From the cell containing the given text, extract its center point as [x, y] coordinate. 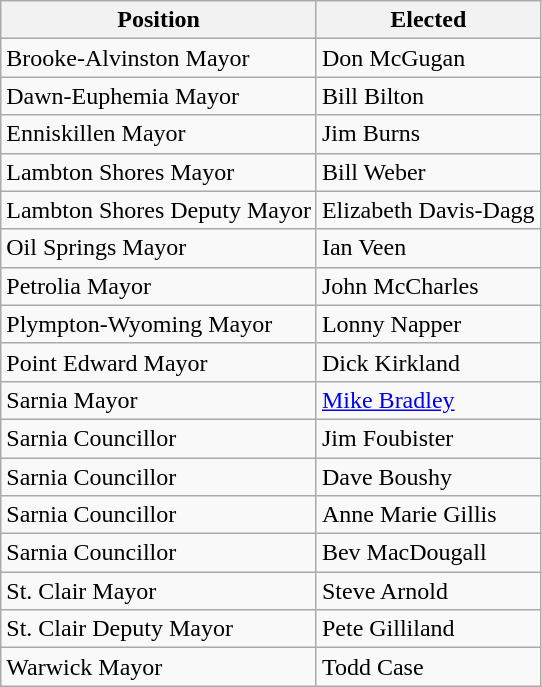
Lambton Shores Mayor [159, 172]
Jim Burns [428, 134]
Petrolia Mayor [159, 286]
Elected [428, 20]
Steve Arnold [428, 591]
Dave Boushy [428, 477]
Dick Kirkland [428, 362]
Brooke-Alvinston Mayor [159, 58]
Point Edward Mayor [159, 362]
Lonny Napper [428, 324]
Warwick Mayor [159, 667]
Anne Marie Gillis [428, 515]
Elizabeth Davis-Dagg [428, 210]
Bill Bilton [428, 96]
Pete Gilliland [428, 629]
Dawn-Euphemia Mayor [159, 96]
Jim Foubister [428, 438]
Todd Case [428, 667]
Mike Bradley [428, 400]
Ian Veen [428, 248]
Position [159, 20]
Don McGugan [428, 58]
St. Clair Deputy Mayor [159, 629]
John McCharles [428, 286]
Enniskillen Mayor [159, 134]
Sarnia Mayor [159, 400]
Bev MacDougall [428, 553]
Plympton-Wyoming Mayor [159, 324]
Bill Weber [428, 172]
St. Clair Mayor [159, 591]
Lambton Shores Deputy Mayor [159, 210]
Oil Springs Mayor [159, 248]
